Determine the [X, Y] coordinate at the center of the cell enclosing the given text.  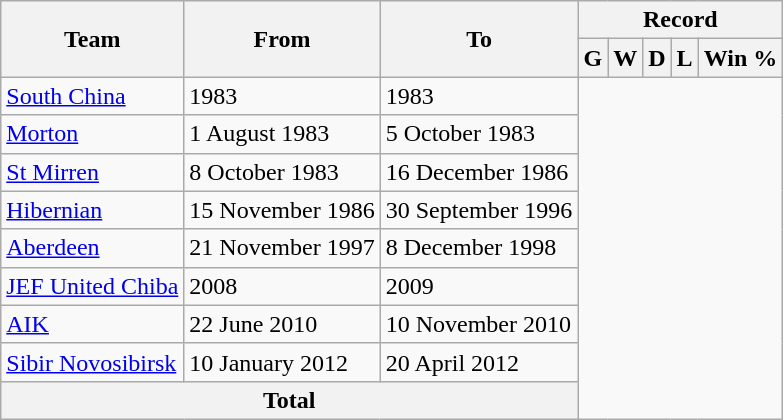
10 November 2010 [479, 324]
G [593, 58]
20 April 2012 [479, 362]
D [657, 58]
22 June 2010 [282, 324]
Record [680, 20]
15 November 1986 [282, 210]
Morton [92, 134]
1 August 1983 [282, 134]
2009 [479, 286]
Team [92, 39]
16 December 1986 [479, 172]
L [684, 58]
South China [92, 96]
AIK [92, 324]
Win % [740, 58]
Hibernian [92, 210]
Aberdeen [92, 248]
10 January 2012 [282, 362]
21 November 1997 [282, 248]
From [282, 39]
8 December 1998 [479, 248]
8 October 1983 [282, 172]
Total [290, 400]
30 September 1996 [479, 210]
5 October 1983 [479, 134]
St Mirren [92, 172]
To [479, 39]
W [626, 58]
Sibir Novosibirsk [92, 362]
JEF United Chiba [92, 286]
2008 [282, 286]
